Return [x, y] of the center of cell containing provided text 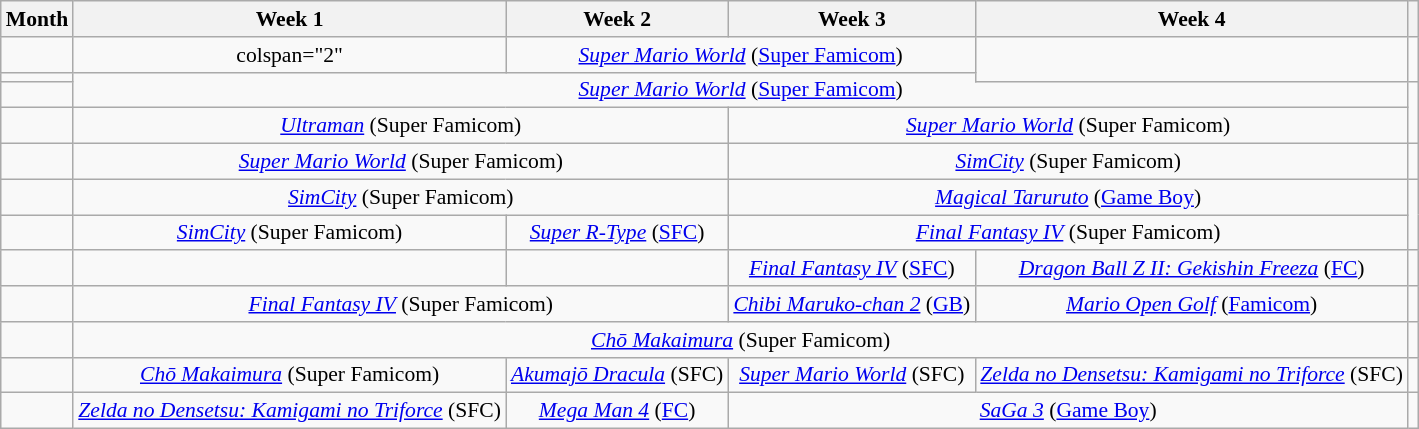
SaGa 3 (Game Boy) [1068, 411]
Final Fantasy IV (SFC) [852, 269]
Mario Open Golf (Famicom) [1192, 304]
Chibi Maruko-chan 2 (GB) [852, 304]
Magical Taruruto (Game Boy) [1068, 197]
Week 3 [852, 19]
colspan="2" [290, 55]
Super Mario World (SFC) [852, 375]
Month [37, 19]
Super R-Type (SFC) [617, 233]
Week 4 [1192, 19]
Week 1 [290, 19]
Week 2 [617, 19]
Akumajō Dracula (SFC) [617, 375]
Dragon Ball Z II: Gekishin Freeza (FC) [1192, 269]
Mega Man 4 (FC) [617, 411]
Ultraman (Super Famicom) [400, 126]
